Locate the cell with the specified text and output its (x, y) center coordinate. 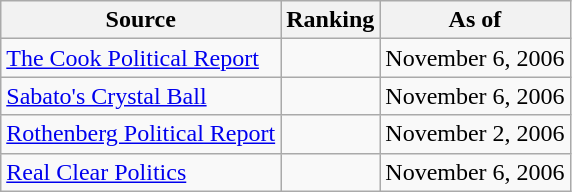
Source (141, 20)
November 2, 2006 (475, 134)
Ranking (330, 20)
Sabato's Crystal Ball (141, 96)
Real Clear Politics (141, 172)
Rothenberg Political Report (141, 134)
As of (475, 20)
The Cook Political Report (141, 58)
